From the cell containing the given text, extract its center point as [x, y] coordinate. 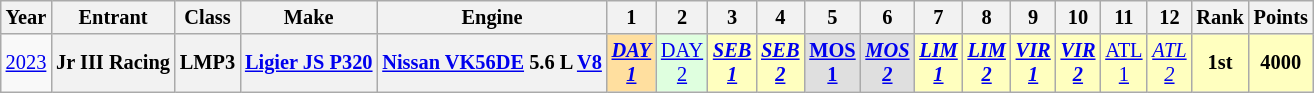
LMP3 [208, 63]
3 [732, 17]
VIR2 [1078, 63]
10 [1078, 17]
ATL2 [1169, 63]
6 [888, 17]
DAY1 [632, 63]
DAY2 [682, 63]
2 [682, 17]
1 [632, 17]
9 [1034, 17]
2023 [26, 63]
1st [1220, 63]
4 [780, 17]
Ligier JS P320 [308, 63]
7 [938, 17]
Entrant [113, 17]
Class [208, 17]
Jr III Racing [113, 63]
Engine [492, 17]
ATL1 [1124, 63]
Nissan VK56DE 5.6 L V8 [492, 63]
MOS2 [888, 63]
12 [1169, 17]
LIM2 [987, 63]
8 [987, 17]
LIM1 [938, 63]
SEB2 [780, 63]
Year [26, 17]
VIR1 [1034, 63]
MOS1 [832, 63]
Rank [1220, 17]
4000 [1281, 63]
5 [832, 17]
Make [308, 17]
SEB1 [732, 63]
Points [1281, 17]
11 [1124, 17]
